Extract the (x, y) coordinate from the center of the cell holding the provided text.  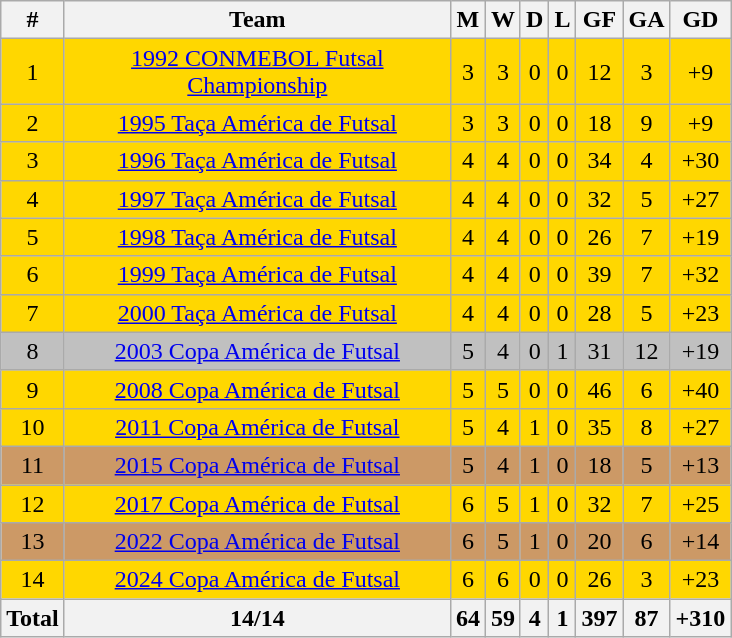
10 (33, 427)
1997 Taça América de Futsal (257, 199)
GD (700, 20)
13 (33, 542)
+40 (700, 389)
1998 Taça América de Futsal (257, 237)
31 (600, 351)
11 (33, 465)
GF (600, 20)
2024 Copa América de Futsal (257, 580)
# (33, 20)
+32 (700, 275)
2017 Copa América de Futsal (257, 503)
GA (646, 20)
34 (600, 161)
+30 (700, 161)
2008 Copa América de Futsal (257, 389)
2 (33, 123)
1992 CONMEBOL Futsal Championship (257, 72)
87 (646, 618)
14 (33, 580)
W (502, 20)
35 (600, 427)
2000 Taça América de Futsal (257, 313)
Total (33, 618)
+13 (700, 465)
397 (600, 618)
2011 Copa América de Futsal (257, 427)
64 (468, 618)
M (468, 20)
1999 Taça América de Futsal (257, 275)
L (562, 20)
39 (600, 275)
28 (600, 313)
1995 Taça América de Futsal (257, 123)
14/14 (257, 618)
1996 Taça América de Futsal (257, 161)
+14 (700, 542)
+25 (700, 503)
2003 Copa América de Futsal (257, 351)
D (534, 20)
2015 Copa América de Futsal (257, 465)
+310 (700, 618)
46 (600, 389)
Team (257, 20)
20 (600, 542)
2022 Copa América de Futsal (257, 542)
59 (502, 618)
